Find where the given text appears and provide that cell's center as (x, y) coordinate. 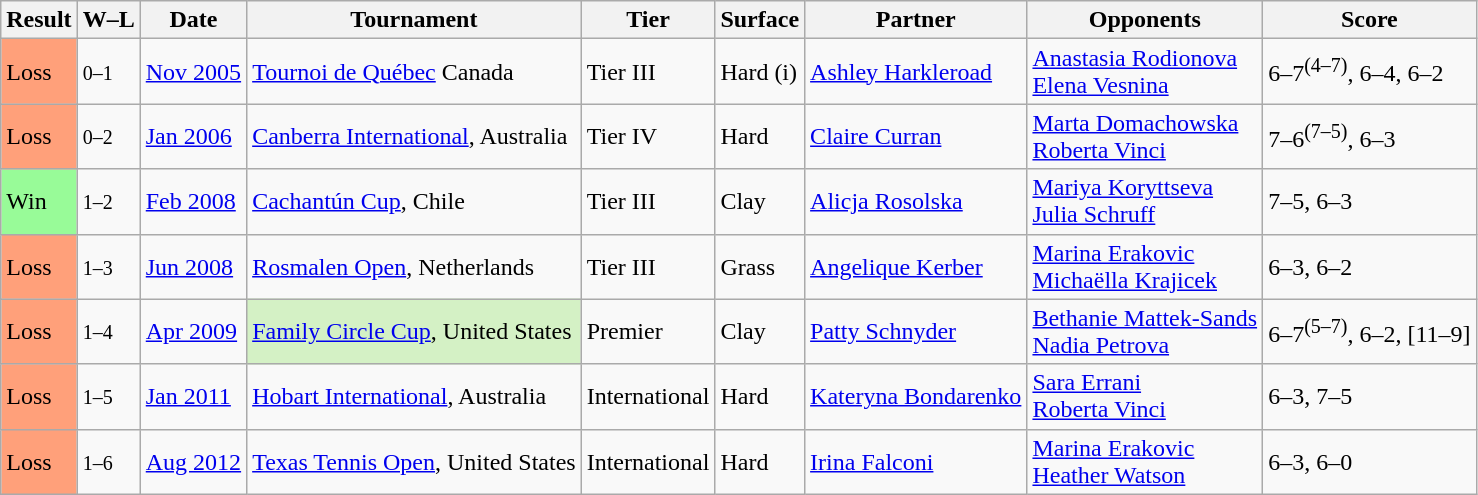
Kateryna Bondarenko (916, 396)
Tournoi de Québec Canada (414, 72)
Canberra International, Australia (414, 136)
Score (1370, 20)
Irina Falconi (916, 462)
Patty Schnyder (916, 332)
Apr 2009 (193, 332)
Anastasia Rodionova Elena Vesnina (1145, 72)
Partner (916, 20)
Surface (760, 20)
Angelique Kerber (916, 266)
Grass (760, 266)
6–3, 6–2 (1370, 266)
Hard (i) (760, 72)
Bethanie Mattek-Sands Nadia Petrova (1145, 332)
7–6(7–5), 6–3 (1370, 136)
6–7(4–7), 6–4, 6–2 (1370, 72)
1–4 (108, 332)
Jan 2011 (193, 396)
1–5 (108, 396)
1–2 (108, 202)
Date (193, 20)
Aug 2012 (193, 462)
6–3, 6–0 (1370, 462)
Cachantún Cup, Chile (414, 202)
Hobart International, Australia (414, 396)
0–2 (108, 136)
Tournament (414, 20)
Rosmalen Open, Netherlands (414, 266)
Claire Curran (916, 136)
Alicja Rosolska (916, 202)
Tier (648, 20)
Texas Tennis Open, United States (414, 462)
Nov 2005 (193, 72)
Marta Domachowska Roberta Vinci (1145, 136)
6–7(5–7), 6–2, [11–9] (1370, 332)
Feb 2008 (193, 202)
Marina Erakovic Michaëlla Krajicek (1145, 266)
Marina Erakovic Heather Watson (1145, 462)
Result (39, 20)
Premier (648, 332)
Win (39, 202)
1–3 (108, 266)
6–3, 7–5 (1370, 396)
0–1 (108, 72)
Jun 2008 (193, 266)
Ashley Harkleroad (916, 72)
Jan 2006 (193, 136)
Sara Errani Roberta Vinci (1145, 396)
Tier IV (648, 136)
Mariya Koryttseva Julia Schruff (1145, 202)
W–L (108, 20)
7–5, 6–3 (1370, 202)
1–6 (108, 462)
Family Circle Cup, United States (414, 332)
Opponents (1145, 20)
